Detect which cell encompasses the target text, then output its (x, y) center coordinate. 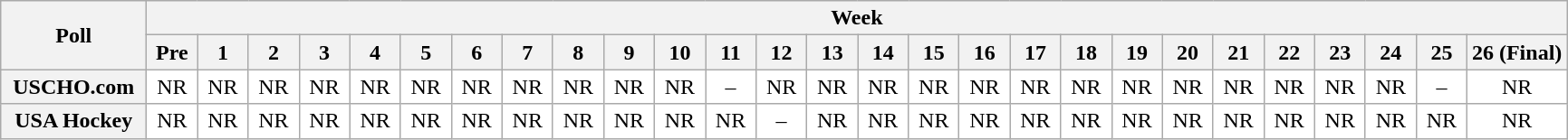
11 (730, 52)
Week (857, 18)
Poll (74, 35)
25 (1441, 52)
24 (1390, 52)
14 (883, 52)
19 (1137, 52)
12 (782, 52)
15 (934, 52)
7 (527, 52)
4 (375, 52)
26 (Final) (1516, 52)
1 (223, 52)
21 (1238, 52)
22 (1289, 52)
16 (985, 52)
3 (324, 52)
18 (1086, 52)
USA Hockey (74, 121)
Pre (172, 52)
6 (476, 52)
8 (578, 52)
USCHO.com (74, 87)
9 (629, 52)
20 (1188, 52)
23 (1340, 52)
5 (426, 52)
10 (679, 52)
17 (1035, 52)
13 (832, 52)
2 (274, 52)
